Pinpoint the cell where the given text exists, returning its (X, Y) midpoint coordinate. 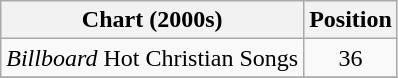
Billboard Hot Christian Songs (152, 58)
36 (351, 58)
Chart (2000s) (152, 20)
Position (351, 20)
